Provide the (x, y) coordinate of the cell's center where the given text is located.  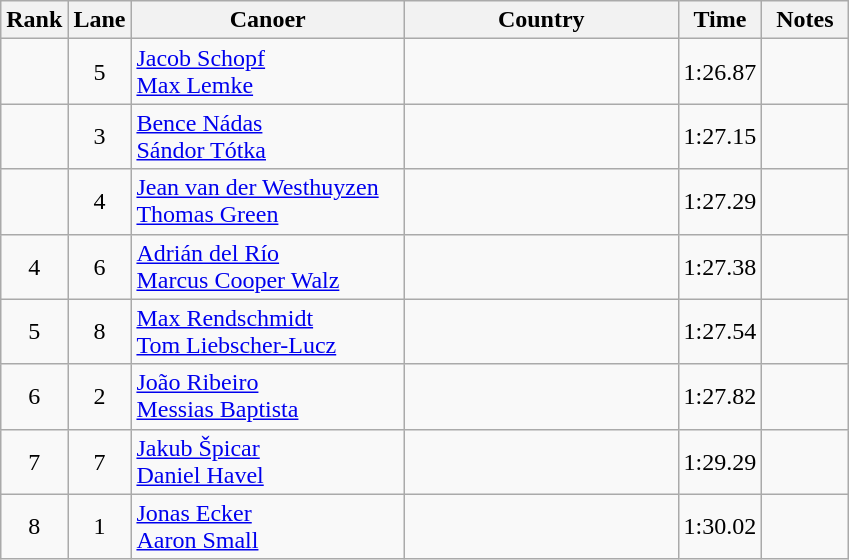
Time (720, 20)
Jonas EckerAaron Small (268, 526)
1:27.29 (720, 202)
Adrián del RíoMarcus Cooper Walz (268, 266)
Rank (34, 20)
2 (100, 396)
Lane (100, 20)
João RibeiroMessias Baptista (268, 396)
1:30.02 (720, 526)
1 (100, 526)
1:26.87 (720, 72)
1:27.82 (720, 396)
Country (541, 20)
Canoer (268, 20)
Notes (805, 20)
Jacob SchopfMax Lemke (268, 72)
1:27.54 (720, 332)
Jean van der WesthuyzenThomas Green (268, 202)
Bence NádasSándor Tótka (268, 136)
Jakub ŠpicarDaniel Havel (268, 462)
1:27.38 (720, 266)
3 (100, 136)
1:29.29 (720, 462)
1:27.15 (720, 136)
Max RendschmidtTom Liebscher-Lucz (268, 332)
